Extract the [x, y] coordinate from the center of the cell holding the provided text.  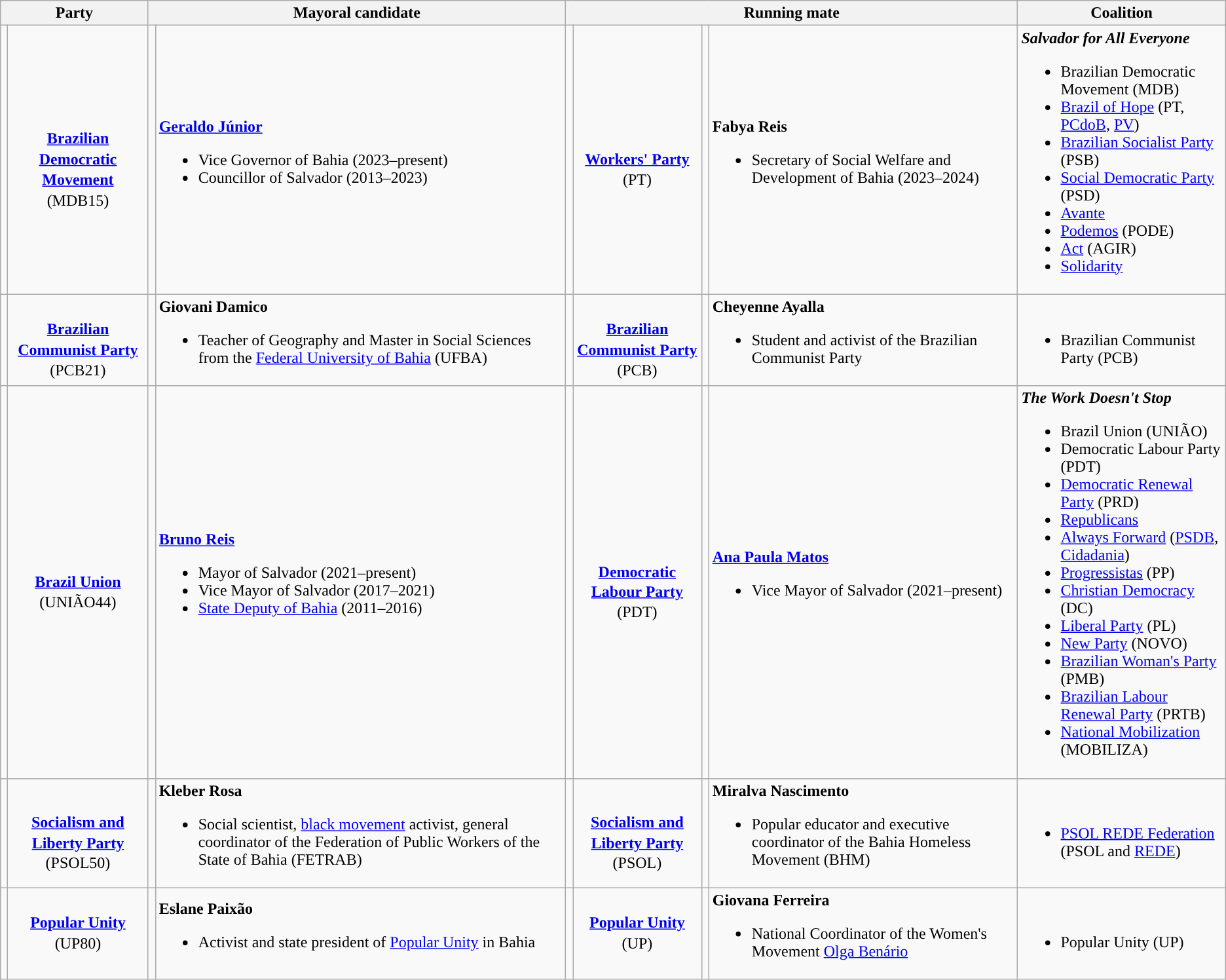
Fabya ReisSecretary of Social Welfare and Development of Bahia (2023–2024) [863, 160]
Democratic Labour Party(PDT) [637, 582]
Workers' Party(PT) [637, 160]
Popular Unity (UP) [1121, 933]
Coalition [1121, 13]
Socialism and Liberty Party(PSOL50) [78, 833]
Mayoral candidate [357, 13]
Popular Unity(UP80) [78, 933]
Cheyenne AyallaStudent and activist of the Brazilian Communist Party [863, 340]
Kleber RosaSocial scientist, black movement activist, general coordinator of the Federation of Public Workers of the State of Bahia (FETRAB) [360, 833]
Miralva NascimentoPopular educator and executive coordinator of the Bahia Homeless Movement (BHM) [863, 833]
PSOL REDE Federation (PSOL and REDE) [1121, 833]
Socialism and Liberty Party(PSOL) [637, 833]
Geraldo JúniorVice Governor of Bahia (2023–present)Councillor of Salvador (2013–2023) [360, 160]
Giovana FerreiraNational Coordinator of the Women's Movement Olga Benário [863, 933]
Party [75, 13]
Ana Paula MatosVice Mayor of Salvador (2021–present) [863, 582]
Running mate [792, 13]
Brazilian Communist Party (PCB) [1121, 340]
Eslane PaixãoActivist and state president of Popular Unity in Bahia [360, 933]
Brazil Union(UNIÃO44) [78, 582]
Giovani DamicoTeacher of Geography and Master in Social Sciences from the Federal University of Bahia (UFBA) [360, 340]
Bruno ReisMayor of Salvador (2021–present)Vice Mayor of Salvador (2017–2021)State Deputy of Bahia (2011–2016) [360, 582]
Brazilian Democratic Movement(MDB15) [78, 160]
Brazilian Communist Party(PCB21) [78, 340]
Brazilian Communist Party(PCB) [637, 340]
Popular Unity(UP) [637, 933]
